Scan for the cell matching the given text and deliver its [X, Y] coordinate at center. 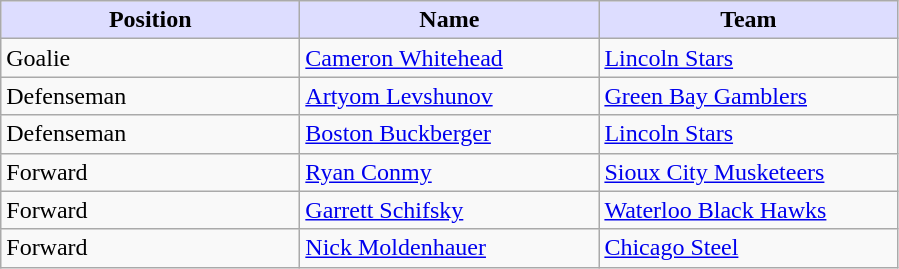
Waterloo Black Hawks [748, 210]
Artyom Levshunov [450, 96]
Cameron Whitehead [450, 58]
Green Bay Gamblers [748, 96]
Goalie [150, 58]
Boston Buckberger [450, 134]
Nick Moldenhauer [450, 248]
Garrett Schifsky [450, 210]
Team [748, 20]
Sioux City Musketeers [748, 172]
Chicago Steel [748, 248]
Ryan Conmy [450, 172]
Position [150, 20]
Name [450, 20]
